From the cell containing the given text, extract its center point as (x, y) coordinate. 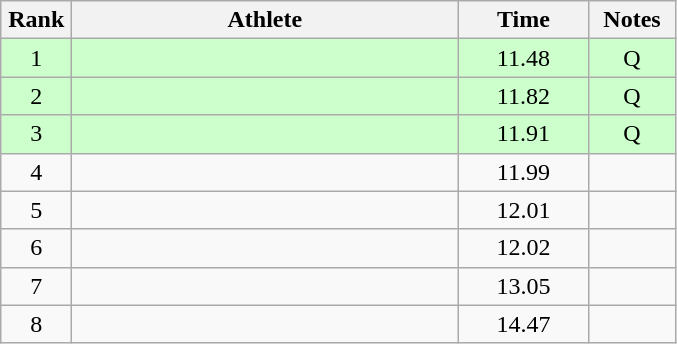
2 (36, 96)
1 (36, 58)
14.47 (524, 324)
12.01 (524, 210)
11.99 (524, 172)
Time (524, 20)
Athlete (265, 20)
11.91 (524, 134)
13.05 (524, 286)
Rank (36, 20)
11.48 (524, 58)
12.02 (524, 248)
4 (36, 172)
11.82 (524, 96)
3 (36, 134)
Notes (632, 20)
5 (36, 210)
7 (36, 286)
8 (36, 324)
6 (36, 248)
